Return (X, Y) of the center of cell containing provided text 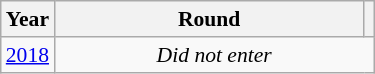
Did not enter (214, 55)
2018 (28, 55)
Round (209, 19)
Year (28, 19)
